From the cell containing the given text, extract its center point as [X, Y] coordinate. 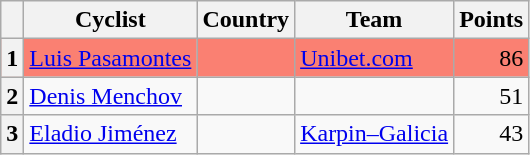
Karpin–Galicia [374, 134]
Team [374, 20]
Country [246, 20]
86 [492, 58]
Luis Pasamontes [110, 58]
51 [492, 96]
Points [492, 20]
Denis Menchov [110, 96]
43 [492, 134]
Unibet.com [374, 58]
3 [12, 134]
1 [12, 58]
2 [12, 96]
Cyclist [110, 20]
Eladio Jiménez [110, 134]
